Find where the given text appears and provide that cell's center as [X, Y] coordinate. 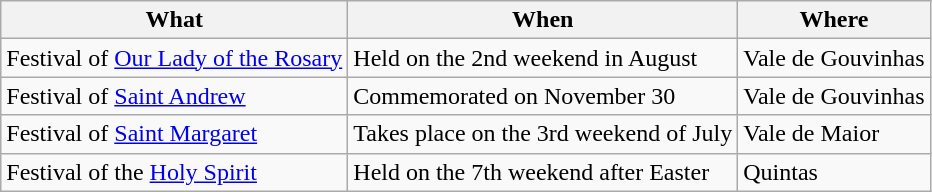
Commemorated on November 30 [543, 96]
Where [834, 20]
Quintas [834, 172]
Festival of the Holy Spirit [174, 172]
Held on the 2nd weekend in August [543, 58]
Takes place on the 3rd weekend of July [543, 134]
Vale de Maior [834, 134]
Festival of Our Lady of the Rosary [174, 58]
Festival of Saint Margaret [174, 134]
Held on the 7th weekend after Easter [543, 172]
Festival of Saint Andrew [174, 96]
What [174, 20]
When [543, 20]
